Determine the (x, y) coordinate at the center of the cell enclosing the given text.  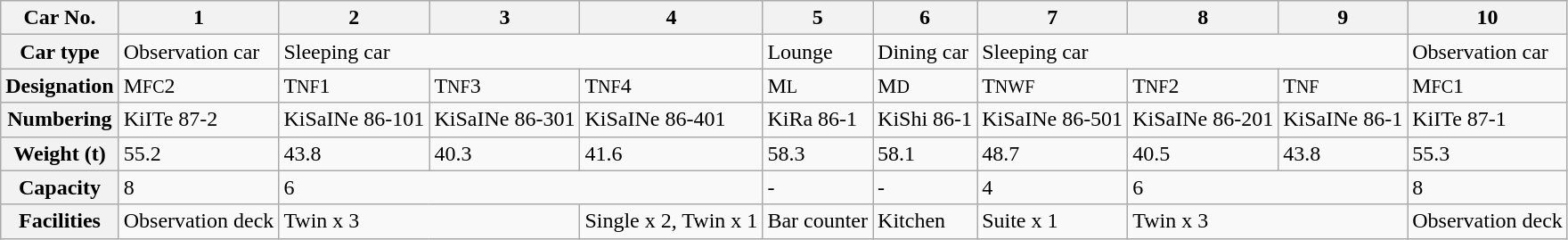
40.5 (1203, 153)
KiRa 86-1 (818, 120)
KiSaINe 86-101 (355, 120)
55.3 (1488, 153)
2 (355, 18)
KiSaINe 86-401 (672, 120)
7 (1053, 18)
41.6 (672, 153)
KiSaINe 86-1 (1343, 120)
MFC2 (199, 86)
10 (1488, 18)
KiSaINe 86-501 (1053, 120)
58.1 (925, 153)
TNWF (1053, 86)
Single x 2, Twin x 1 (672, 221)
40.3 (504, 153)
TNF3 (504, 86)
1 (199, 18)
Lounge (818, 52)
Dining car (925, 52)
Car No. (60, 18)
Capacity (60, 187)
TNF1 (355, 86)
Kitchen (925, 221)
Numbering (60, 120)
58.3 (818, 153)
KiSaINe 86-201 (1203, 120)
TNF (1343, 86)
KiShi 86-1 (925, 120)
55.2 (199, 153)
Weight (t) (60, 153)
Facilities (60, 221)
TNF4 (672, 86)
ML (818, 86)
MFC1 (1488, 86)
9 (1343, 18)
5 (818, 18)
Designation (60, 86)
MD (925, 86)
KiSaINe 86-301 (504, 120)
Car type (60, 52)
TNF2 (1203, 86)
KiITe 87-1 (1488, 120)
Suite x 1 (1053, 221)
KiITe 87-2 (199, 120)
3 (504, 18)
48.7 (1053, 153)
Bar counter (818, 221)
